Capture the cell that displays the provided text and extract its [X, Y] central coordinate. 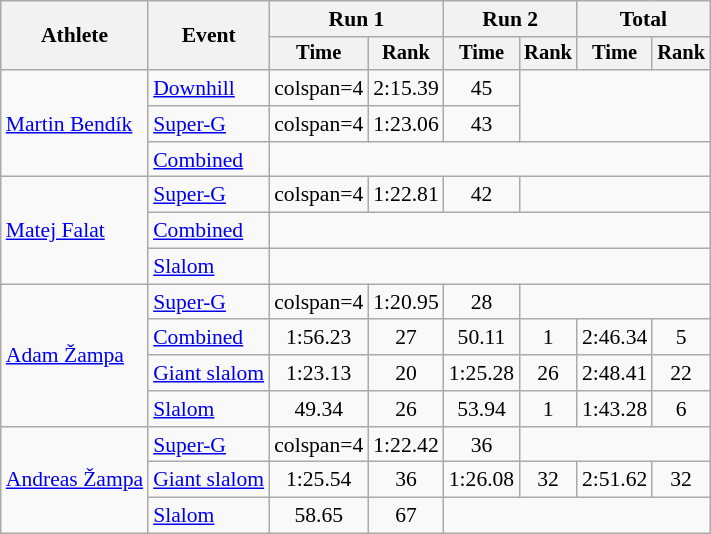
Martin Bendík [74, 124]
49.34 [318, 409]
1:25.28 [482, 373]
2:51.62 [614, 480]
2:48.41 [614, 373]
Run 2 [510, 19]
50.11 [482, 338]
1:25.54 [318, 480]
Adam Žampa [74, 355]
Total [644, 19]
5 [681, 338]
27 [406, 338]
Downhill [208, 88]
1:23.13 [318, 373]
Event [208, 36]
1:26.08 [482, 480]
Andreas Žampa [74, 480]
28 [482, 302]
20 [406, 373]
58.65 [318, 516]
43 [482, 124]
45 [482, 88]
Matej Falat [74, 230]
42 [482, 195]
Athlete [74, 36]
2:46.34 [614, 338]
Run 1 [356, 19]
22 [681, 373]
53.94 [482, 409]
67 [406, 516]
6 [681, 409]
1:20.95 [406, 302]
2:15.39 [406, 88]
1:43.28 [614, 409]
1:22.81 [406, 195]
1:23.06 [406, 124]
1:56.23 [318, 338]
1:22.42 [406, 445]
